Scan for the cell matching the given text and deliver its (x, y) coordinate at center. 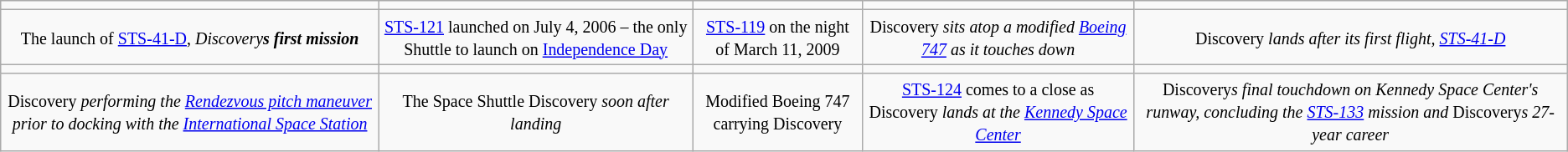
Discovery lands after its first flight, STS-41-D (1350, 37)
The Space Shuttle Discovery soon after landing (536, 112)
STS-121 launched on July 4, 2006 – the only Shuttle to launch on Independence Day (536, 37)
STS-119 on the night of March 11, 2009 (777, 37)
Discovery sits atop a modified Boeing 747 as it touches down (998, 37)
Discovery performing the Rendezvous pitch maneuver prior to docking with the International Space Station (190, 112)
Modified Boeing 747 carrying Discovery (777, 112)
STS-124 comes to a close as Discovery lands at the Kennedy Space Center (998, 112)
Discoverys final touchdown on Kennedy Space Center's runway, concluding the STS-133 mission and Discoverys 27-year career (1350, 112)
The launch of STS-41-D, Discoverys first mission (190, 37)
